Scan for the cell matching the given text and deliver its [X, Y] coordinate at center. 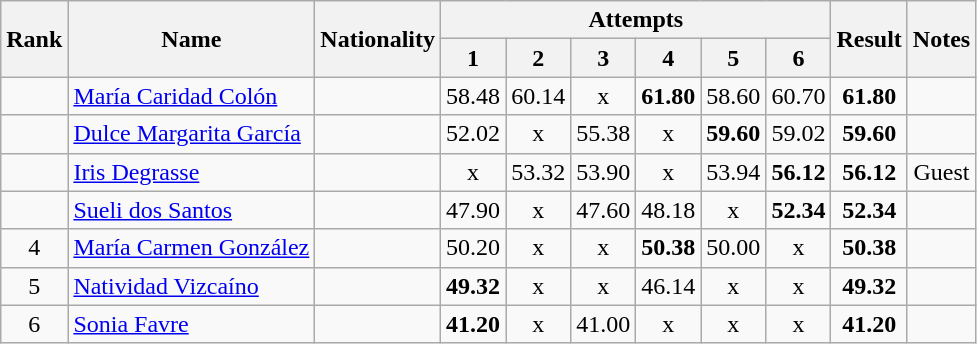
Sonia Favre [192, 324]
52.02 [474, 134]
Nationality [378, 39]
47.90 [474, 210]
Rank [34, 39]
Dulce Margarita García [192, 134]
Notes [941, 39]
Attempts [636, 20]
53.32 [538, 172]
Guest [941, 172]
59.02 [798, 134]
2 [538, 58]
María Caridad Colón [192, 96]
3 [604, 58]
50.20 [474, 248]
53.94 [734, 172]
58.60 [734, 96]
Name [192, 39]
46.14 [668, 286]
Iris Degrasse [192, 172]
55.38 [604, 134]
Sueli dos Santos [192, 210]
41.00 [604, 324]
60.70 [798, 96]
60.14 [538, 96]
Natividad Vizcaíno [192, 286]
María Carmen González [192, 248]
47.60 [604, 210]
1 [474, 58]
58.48 [474, 96]
53.90 [604, 172]
48.18 [668, 210]
Result [869, 39]
50.00 [734, 248]
